For the text-containing cell, return its midpoint in (X, Y) coordinate format. 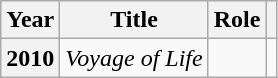
Voyage of Life (134, 58)
Role (237, 20)
Title (134, 20)
Year (30, 20)
2010 (30, 58)
